Locate the cell with the specified text and output its (X, Y) center coordinate. 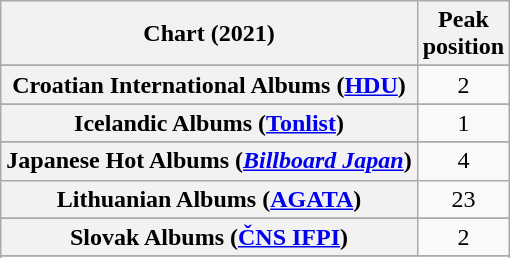
1 (463, 123)
Japanese Hot Albums (Billboard Japan) (209, 161)
Chart (2021) (209, 34)
23 (463, 199)
Lithuanian Albums (AGATA) (209, 199)
Croatian International Albums (HDU) (209, 85)
4 (463, 161)
Icelandic Albums (Tonlist) (209, 123)
Peakposition (463, 34)
Slovak Albums (ČNS IFPI) (209, 237)
